Search for the cell housing the specified text and yield its (X, Y) center coordinate. 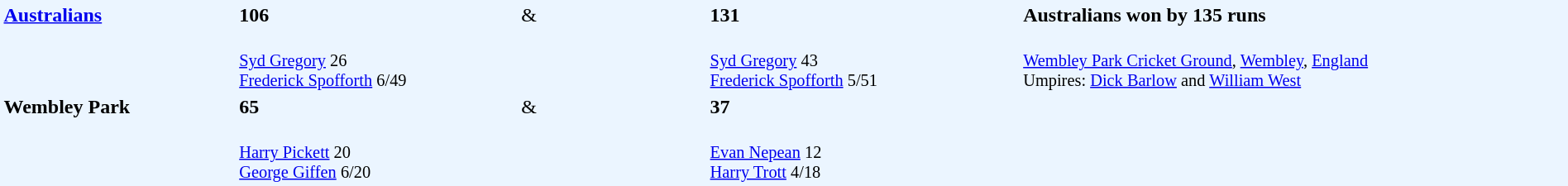
131 (864, 15)
Wembley Park Cricket Ground, Wembley, England Umpires: Dick Barlow and William West (1293, 107)
Harry Pickett 20 George Giffen 6/20 (378, 152)
37 (864, 107)
Syd Gregory 43 Frederick Spofforth 5/51 (864, 61)
106 (378, 15)
Australians won by 135 runs (1293, 15)
Australians (119, 47)
Wembley Park (119, 139)
Evan Nepean 12 Harry Trott 4/18 (864, 152)
Syd Gregory 26 Frederick Spofforth 6/49 (378, 61)
65 (378, 107)
